Extract the (x, y) coordinate from the center of the cell holding the provided text.  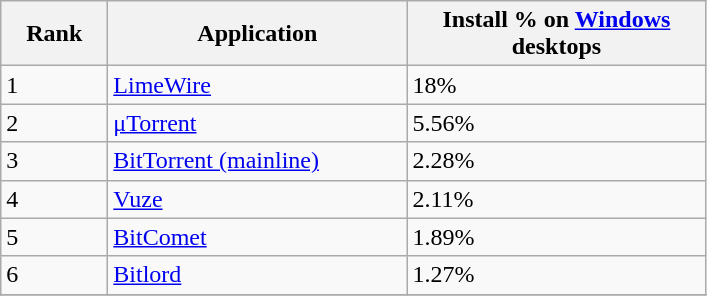
1 (54, 85)
BitTorrent (mainline) (258, 161)
5.56% (556, 123)
18% (556, 85)
1.89% (556, 237)
1.27% (556, 275)
6 (54, 275)
Install % on Windows desktops (556, 34)
2 (54, 123)
2.28% (556, 161)
BitComet (258, 237)
Bitlord (258, 275)
Vuze (258, 199)
4 (54, 199)
Application (258, 34)
3 (54, 161)
μTorrent (258, 123)
5 (54, 237)
2.11% (556, 199)
Rank (54, 34)
LimeWire (258, 85)
